Output the [x, y] coordinate of the center of the cell containing the given text.  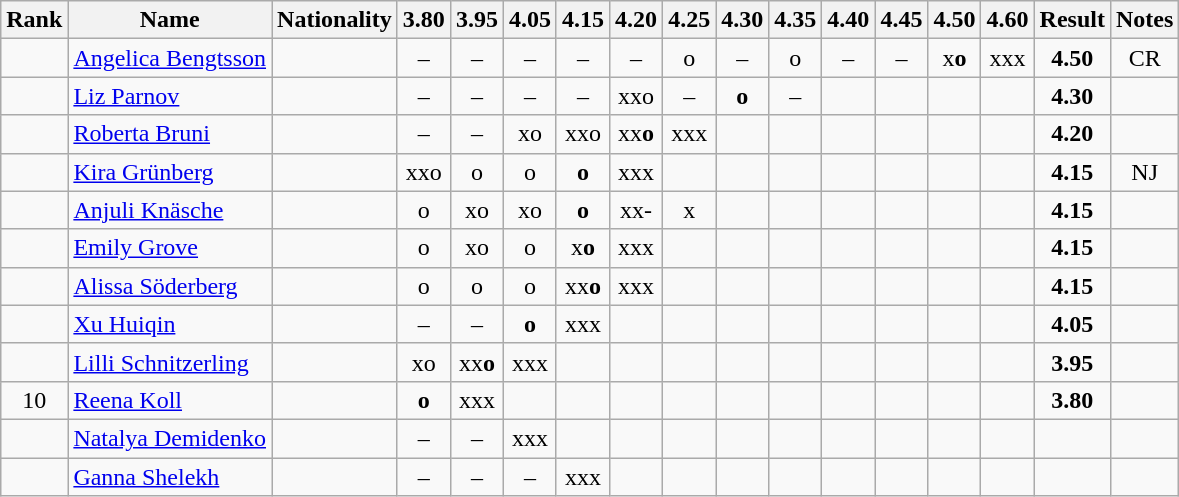
Natalya Demidenko [170, 438]
4.25 [690, 20]
4.45 [902, 20]
NJ [1144, 172]
xx- [636, 210]
Name [170, 20]
Nationality [335, 20]
Kira Grünberg [170, 172]
Anjuli Knäsche [170, 210]
Reena Koll [170, 400]
Rank [34, 20]
4.40 [848, 20]
Liz Parnov [170, 96]
Lilli Schnitzerling [170, 362]
Notes [1144, 20]
CR [1144, 58]
Ganna Shelekh [170, 477]
Xu Huiqin [170, 324]
10 [34, 400]
Alissa Söderberg [170, 286]
x [690, 210]
Emily Grove [170, 248]
Roberta Bruni [170, 134]
Result [1072, 20]
4.60 [1008, 20]
4.35 [796, 20]
Angelica Bengtsson [170, 58]
